Extract the (X, Y) coordinate from the center of the cell holding the provided text.  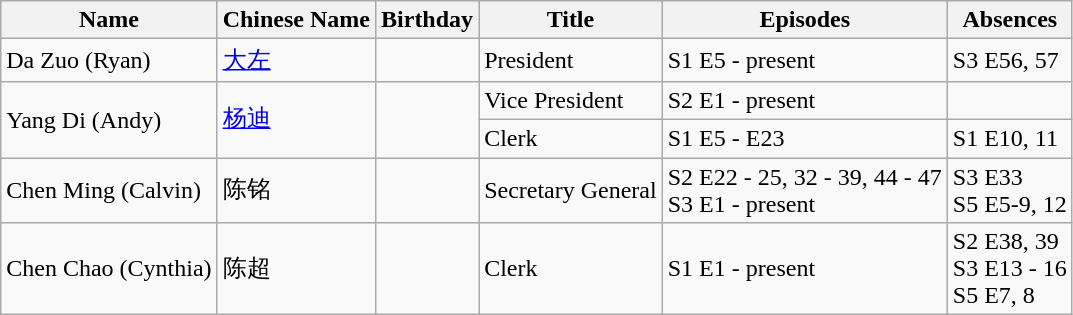
陈铭 (296, 190)
Da Zuo (Ryan) (109, 60)
Vice President (571, 100)
Chinese Name (296, 20)
Chen Ming (Calvin) (109, 190)
陈超 (296, 269)
S1 E1 - present (804, 269)
President (571, 60)
S2 E1 - present (804, 100)
Absences (1010, 20)
Birthday (428, 20)
Secretary General (571, 190)
Chen Chao (Cynthia) (109, 269)
Title (571, 20)
S3 E33S5 E5-9, 12 (1010, 190)
Name (109, 20)
Episodes (804, 20)
S2 E22 - 25, 32 - 39, 44 - 47S3 E1 - present (804, 190)
S1 E5 - E23 (804, 138)
杨迪 (296, 119)
Yang Di (Andy) (109, 119)
S2 E38, 39S3 E13 - 16S5 E7, 8 (1010, 269)
S3 E56, 57 (1010, 60)
S1 E10, 11 (1010, 138)
S1 E5 - present (804, 60)
大左 (296, 60)
